For the text-containing cell, return its midpoint in (X, Y) coordinate format. 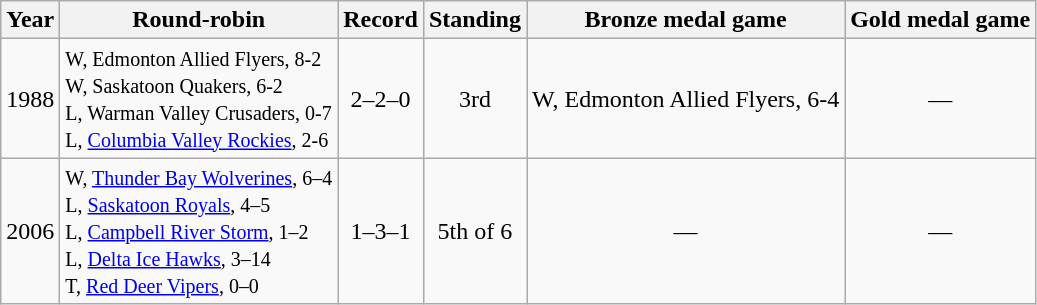
Standing (474, 20)
W, Edmonton Allied Flyers, 6-4 (685, 98)
2006 (30, 231)
Record (381, 20)
Gold medal game (940, 20)
1–3–1 (381, 231)
Year (30, 20)
Round-robin (199, 20)
5th of 6 (474, 231)
Bronze medal game (685, 20)
2–2–0 (381, 98)
W, Edmonton Allied Flyers, 8-2W, Saskatoon Quakers, 6-2L, Warman Valley Crusaders, 0-7L, Columbia Valley Rockies, 2-6 (199, 98)
W, Thunder Bay Wolverines, 6–4L, Saskatoon Royals, 4–5L, Campbell River Storm, 1–2L, Delta Ice Hawks, 3–14T, Red Deer Vipers, 0–0 (199, 231)
3rd (474, 98)
1988 (30, 98)
